Pinpoint the cell where the given text exists, returning its (x, y) midpoint coordinate. 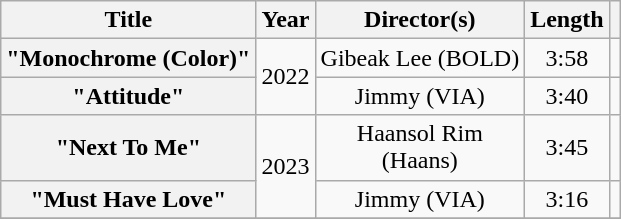
3:58 (567, 58)
Haansol Rim(Haans) (420, 148)
3:40 (567, 96)
"Must Have Love" (128, 199)
Title (128, 20)
"Monochrome (Color)" (128, 58)
"Next To Me" (128, 148)
Length (567, 20)
"Attitude" (128, 96)
Gibeak Lee (BOLD) (420, 58)
3:16 (567, 199)
3:45 (567, 148)
2023 (286, 166)
Year (286, 20)
Director(s) (420, 20)
2022 (286, 77)
